Provide the [x, y] coordinate of the cell's center where the given text is located.  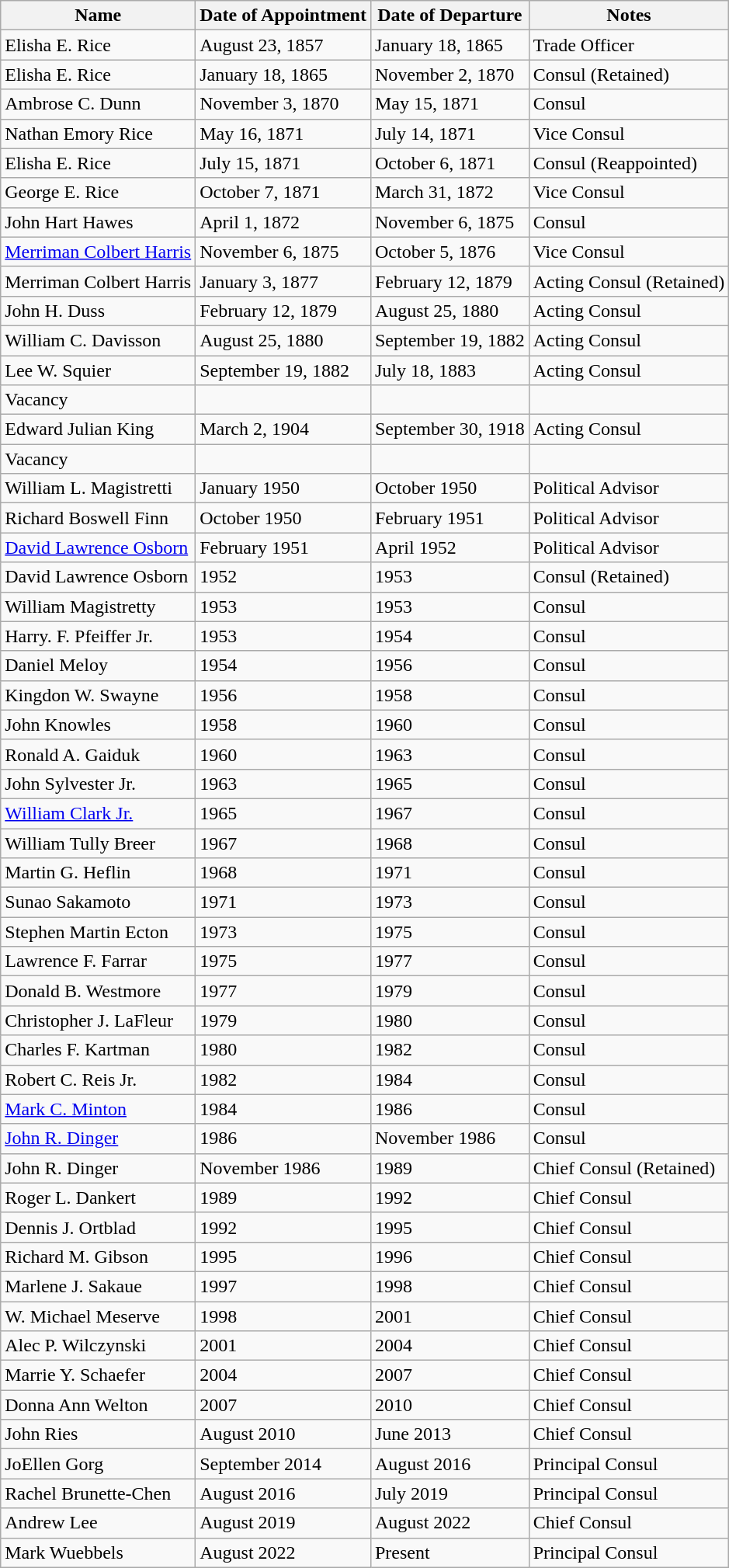
Dennis J. Ortblad [98, 1227]
January 1950 [283, 488]
August 23, 1857 [283, 45]
Marrie Y. Schaefer [98, 1375]
Mark Wuebbels [98, 1552]
Richard M. Gibson [98, 1257]
Rachel Brunette-Chen [98, 1493]
May 16, 1871 [283, 134]
Nathan Emory Rice [98, 134]
Date of Departure [450, 16]
1997 [283, 1286]
Ambrose C. Dunn [98, 104]
Lawrence F. Farrar [98, 961]
March 31, 1872 [450, 193]
April 1, 1872 [283, 222]
July 18, 1883 [450, 370]
September 30, 1918 [450, 429]
Notes [629, 16]
Edward Julian King [98, 429]
Stephen Martin Ecton [98, 932]
William C. Davisson [98, 340]
July 15, 1871 [283, 163]
John Sylvester Jr. [98, 784]
William Magistretty [98, 607]
John H. Duss [98, 311]
Present [450, 1552]
Daniel Meloy [98, 666]
April 1952 [450, 548]
October 6, 1871 [450, 163]
Charles F. Kartman [98, 1050]
Andrew Lee [98, 1523]
Name [98, 16]
July 2019 [450, 1493]
John Hart Hawes [98, 222]
Lee W. Squier [98, 370]
Chief Consul (Retained) [629, 1168]
JoEllen Gorg [98, 1464]
May 15, 1871 [450, 104]
Christopher J. LaFleur [98, 1020]
Consul (Reappointed) [629, 163]
Harry. F. Pfeiffer Jr. [98, 636]
August 2010 [283, 1434]
Roger L. Dankert [98, 1198]
August 2019 [283, 1523]
Robert C. Reis Jr. [98, 1080]
June 2013 [450, 1434]
2010 [450, 1405]
Trade Officer [629, 45]
Donald B. Westmore [98, 991]
November 2, 1870 [450, 75]
March 2, 1904 [283, 429]
George E. Rice [98, 193]
W. Michael Meserve [98, 1316]
William Tully Breer [98, 843]
John Knowles [98, 725]
1996 [450, 1257]
William L. Magistretti [98, 488]
Alec P. Wilczynski [98, 1346]
William Clark Jr. [98, 813]
1952 [283, 577]
Sunao Sakamoto [98, 902]
Marlene J. Sakaue [98, 1286]
John Ries [98, 1434]
July 14, 1871 [450, 134]
November 3, 1870 [283, 104]
January 3, 1877 [283, 281]
Date of Appointment [283, 16]
Donna Ann Welton [98, 1405]
Acting Consul (Retained) [629, 281]
Kingdon W. Swayne [98, 695]
Mark C. Minton [98, 1109]
September 2014 [283, 1464]
October 7, 1871 [283, 193]
October 5, 1876 [450, 252]
Richard Boswell Finn [98, 518]
Martin G. Heflin [98, 873]
Ronald A. Gaiduk [98, 754]
